Output the (x, y) coordinate of the center of the cell containing the given text.  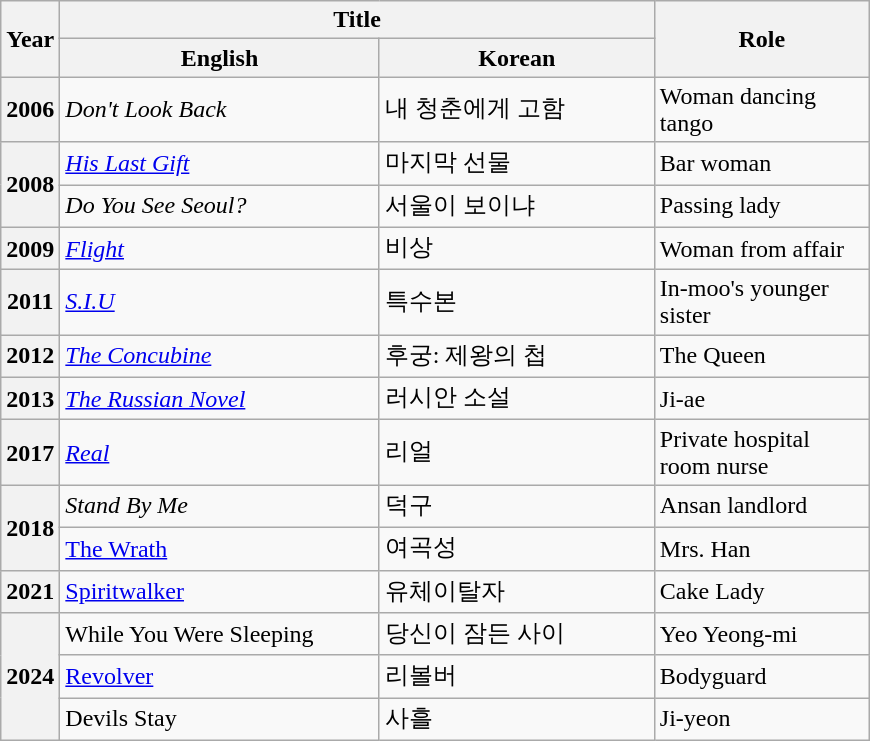
While You Were Sleeping (220, 634)
Ji-ae (762, 398)
리얼 (516, 452)
Ji-yeon (762, 720)
His Last Gift (220, 164)
2013 (30, 398)
Korean (516, 58)
2017 (30, 452)
2018 (30, 528)
Cake Lady (762, 592)
The Queen (762, 356)
당신이 잠든 사이 (516, 634)
Passing lady (762, 206)
Mrs. Han (762, 548)
2024 (30, 677)
Woman from affair (762, 248)
The Concubine (220, 356)
Spiritwalker (220, 592)
Bar woman (762, 164)
Do You See Seoul? (220, 206)
사흘 (516, 720)
Woman dancing tango (762, 110)
러시안 소설 (516, 398)
2009 (30, 248)
Real (220, 452)
서울이 보이냐 (516, 206)
Devils Stay (220, 720)
English (220, 58)
S.I.U (220, 302)
Year (30, 39)
유체이탈자 (516, 592)
Flight (220, 248)
덕구 (516, 506)
2012 (30, 356)
Ansan landlord (762, 506)
2011 (30, 302)
Don't Look Back (220, 110)
특수본 (516, 302)
마지막 선물 (516, 164)
In-moo's younger sister (762, 302)
2006 (30, 110)
비상 (516, 248)
Role (762, 39)
Private hospital room nurse (762, 452)
2008 (30, 184)
Stand By Me (220, 506)
내 청춘에게 고함 (516, 110)
The Wrath (220, 548)
Title (358, 20)
여곡성 (516, 548)
리볼버 (516, 676)
2021 (30, 592)
The Russian Novel (220, 398)
후궁: 제왕의 첩 (516, 356)
Yeo Yeong-mi (762, 634)
Revolver (220, 676)
Bodyguard (762, 676)
